Pinpoint the cell where the given text exists, returning its [x, y] midpoint coordinate. 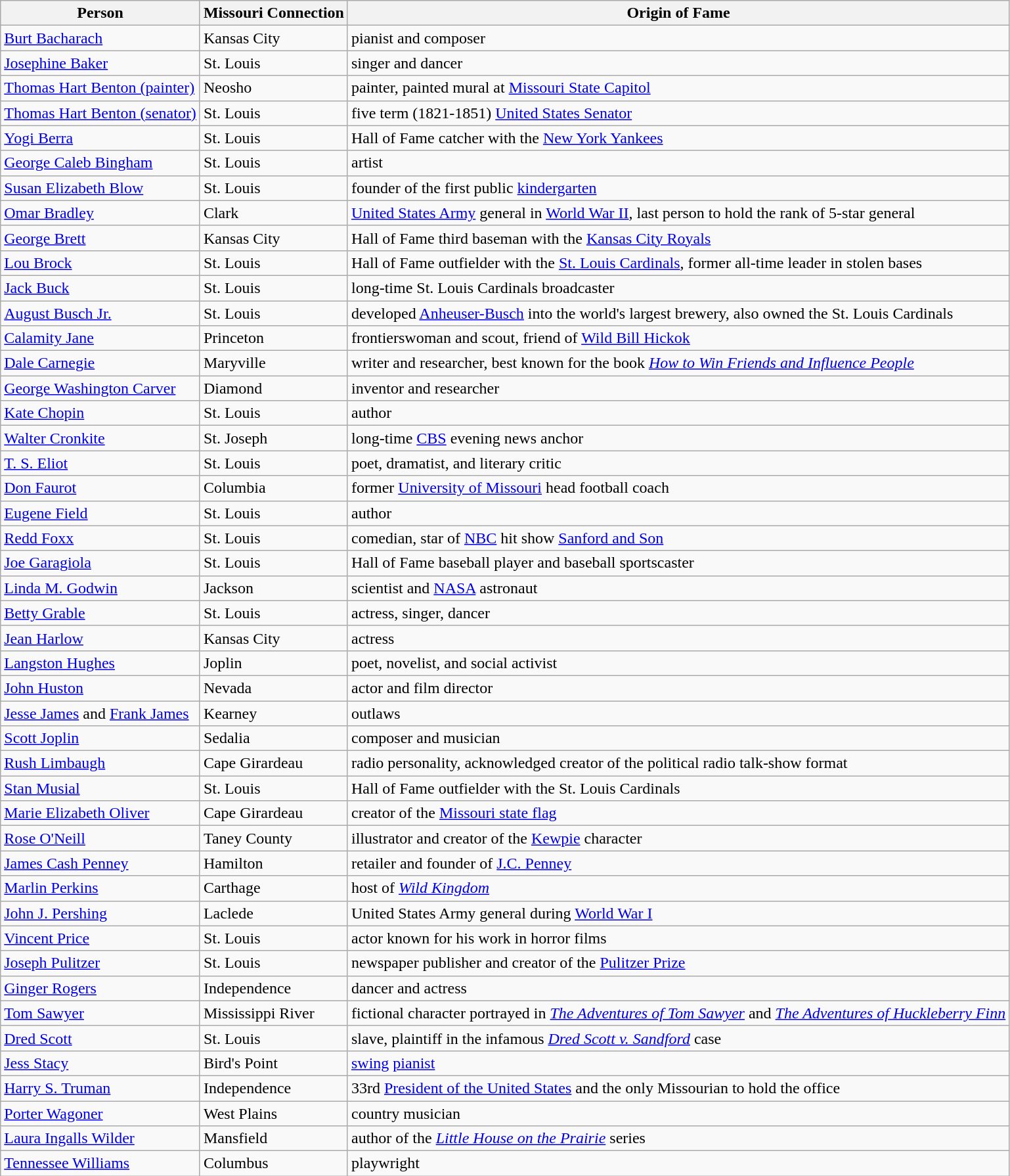
five term (1821-1851) United States Senator [678, 113]
Bird's Point [273, 1063]
actress, singer, dancer [678, 613]
Sedalia [273, 738]
George Brett [100, 238]
radio personality, acknowledged creator of the political radio talk-show format [678, 763]
Scott Joplin [100, 738]
Kearney [273, 713]
Marlin Perkins [100, 888]
fictional character portrayed in The Adventures of Tom Sawyer and The Adventures of Huckleberry Finn [678, 1013]
St. Joseph [273, 438]
August Busch Jr. [100, 313]
actor and film director [678, 688]
Nevada [273, 688]
Rush Limbaugh [100, 763]
Kate Chopin [100, 413]
Origin of Fame [678, 13]
Maryville [273, 363]
Omar Bradley [100, 213]
Jackson [273, 588]
United States Army general during World War I [678, 913]
Stan Musial [100, 788]
Columbus [273, 1164]
Laura Ingalls Wilder [100, 1139]
Jesse James and Frank James [100, 713]
Don Faurot [100, 488]
Hall of Fame outfielder with the St. Louis Cardinals [678, 788]
Hall of Fame baseball player and baseball sportscaster [678, 563]
actress [678, 638]
founder of the first public kindergarten [678, 188]
Josephine Baker [100, 63]
Thomas Hart Benton (senator) [100, 113]
swing pianist [678, 1063]
33rd President of the United States and the only Missourian to hold the office [678, 1088]
slave, plaintiff in the infamous Dred Scott v. Sandford case [678, 1038]
Lou Brock [100, 263]
John Huston [100, 688]
long-time CBS evening news anchor [678, 438]
Dale Carnegie [100, 363]
James Cash Penney [100, 863]
Marie Elizabeth Oliver [100, 813]
Vincent Price [100, 938]
George Caleb Bingham [100, 163]
West Plains [273, 1114]
composer and musician [678, 738]
developed Anheuser-Busch into the world's largest brewery, also owned the St. Louis Cardinals [678, 313]
Harry S. Truman [100, 1088]
Eugene Field [100, 513]
Walter Cronkite [100, 438]
pianist and composer [678, 38]
John J. Pershing [100, 913]
T. S. Eliot [100, 463]
Princeton [273, 338]
dancer and actress [678, 988]
Susan Elizabeth Blow [100, 188]
scientist and NASA astronaut [678, 588]
Neosho [273, 88]
George Washington Carver [100, 388]
illustrator and creator of the Kewpie character [678, 838]
outlaws [678, 713]
Porter Wagoner [100, 1114]
Joe Garagiola [100, 563]
Laclede [273, 913]
actor known for his work in horror films [678, 938]
Jess Stacy [100, 1063]
Ginger Rogers [100, 988]
Hall of Fame catcher with the New York Yankees [678, 138]
Dred Scott [100, 1038]
United States Army general in World War II, last person to hold the rank of 5-star general [678, 213]
Taney County [273, 838]
Betty Grable [100, 613]
Hamilton [273, 863]
Carthage [273, 888]
Yogi Berra [100, 138]
host of Wild Kingdom [678, 888]
playwright [678, 1164]
country musician [678, 1114]
Hall of Fame third baseman with the Kansas City Royals [678, 238]
Mansfield [273, 1139]
comedian, star of NBC hit show Sanford and Son [678, 538]
Jean Harlow [100, 638]
Burt Bacharach [100, 38]
Thomas Hart Benton (painter) [100, 88]
poet, novelist, and social activist [678, 663]
Tennessee Williams [100, 1164]
Tom Sawyer [100, 1013]
Langston Hughes [100, 663]
Rose O'Neill [100, 838]
long-time St. Louis Cardinals broadcaster [678, 288]
artist [678, 163]
Missouri Connection [273, 13]
frontierswoman and scout, friend of Wild Bill Hickok [678, 338]
Columbia [273, 488]
former University of Missouri head football coach [678, 488]
Clark [273, 213]
inventor and researcher [678, 388]
Linda M. Godwin [100, 588]
singer and dancer [678, 63]
poet, dramatist, and literary critic [678, 463]
writer and researcher, best known for the book How to Win Friends and Influence People [678, 363]
Diamond [273, 388]
Joplin [273, 663]
Calamity Jane [100, 338]
Joseph Pulitzer [100, 963]
painter, painted mural at Missouri State Capitol [678, 88]
author of the Little House on the Prairie series [678, 1139]
Mississippi River [273, 1013]
creator of the Missouri state flag [678, 813]
Jack Buck [100, 288]
newspaper publisher and creator of the Pulitzer Prize [678, 963]
retailer and founder of J.C. Penney [678, 863]
Redd Foxx [100, 538]
Person [100, 13]
Hall of Fame outfielder with the St. Louis Cardinals, former all-time leader in stolen bases [678, 263]
